Capture the cell that displays the provided text and extract its [X, Y] central coordinate. 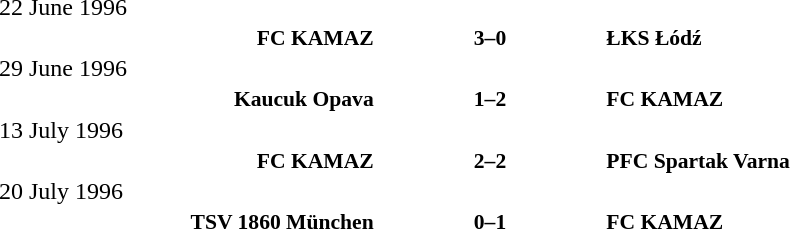
2–2 [490, 160]
3–0 [490, 38]
1–2 [490, 99]
